For the text-containing cell, return its midpoint in (x, y) coordinate format. 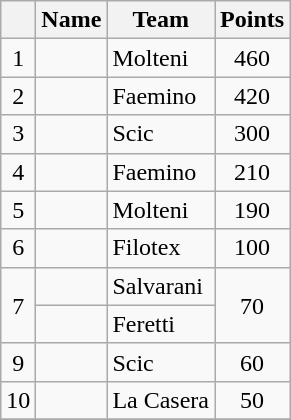
Feretti (161, 324)
3 (18, 134)
300 (252, 134)
2 (18, 96)
190 (252, 210)
Salvarani (161, 286)
Name (72, 20)
7 (18, 305)
60 (252, 362)
100 (252, 248)
210 (252, 172)
Points (252, 20)
Filotex (161, 248)
420 (252, 96)
6 (18, 248)
9 (18, 362)
70 (252, 305)
460 (252, 58)
50 (252, 400)
5 (18, 210)
1 (18, 58)
La Casera (161, 400)
Team (161, 20)
4 (18, 172)
10 (18, 400)
